Determine the [X, Y] coordinate at the center of the cell enclosing the given text.  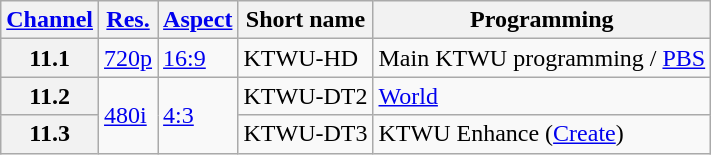
Channel [50, 20]
KTWU-HD [306, 58]
Aspect [198, 20]
KTWU-DT3 [306, 134]
480i [128, 115]
Res. [128, 20]
KTWU Enhance (Create) [542, 134]
KTWU-DT2 [306, 96]
720p [128, 58]
Main KTWU programming / PBS [542, 58]
World [542, 96]
Programming [542, 20]
Short name [306, 20]
11.3 [50, 134]
16:9 [198, 58]
4:3 [198, 115]
11.2 [50, 96]
11.1 [50, 58]
